Capture the cell that displays the provided text and extract its [x, y] central coordinate. 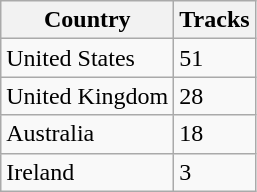
United States [88, 58]
Tracks [214, 20]
Ireland [88, 172]
51 [214, 58]
Country [88, 20]
18 [214, 134]
28 [214, 96]
3 [214, 172]
Australia [88, 134]
United Kingdom [88, 96]
